Provide the (X, Y) coordinate of the cell's center where the given text is located.  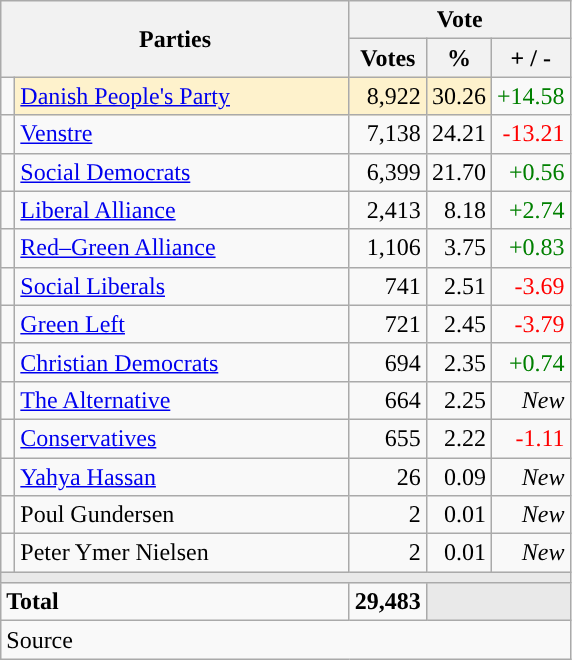
664 (388, 400)
2.45 (458, 324)
Total (176, 602)
29,483 (388, 602)
24.21 (458, 134)
30.26 (458, 96)
+ / - (530, 58)
8.18 (458, 210)
1,106 (388, 248)
+0.74 (530, 362)
Social Democrats (182, 172)
721 (388, 324)
Yahya Hassan (182, 477)
21.70 (458, 172)
Social Liberals (182, 286)
+0.56 (530, 172)
2.25 (458, 400)
2,413 (388, 210)
Liberal Alliance (182, 210)
Parties (176, 39)
The Alternative (182, 400)
8,922 (388, 96)
2.35 (458, 362)
2.51 (458, 286)
Danish People's Party (182, 96)
7,138 (388, 134)
6,399 (388, 172)
+0.83 (530, 248)
Poul Gundersen (182, 515)
Source (286, 640)
694 (388, 362)
741 (388, 286)
26 (388, 477)
655 (388, 438)
Christian Democrats (182, 362)
-13.21 (530, 134)
Conservatives (182, 438)
2.22 (458, 438)
-1.11 (530, 438)
Red–Green Alliance (182, 248)
+14.58 (530, 96)
+2.74 (530, 210)
3.75 (458, 248)
-3.79 (530, 324)
Votes (388, 58)
0.09 (458, 477)
Green Left (182, 324)
Peter Ymer Nielsen (182, 553)
% (458, 58)
-3.69 (530, 286)
Vote (460, 20)
Venstre (182, 134)
